Pinpoint the cell where the given text exists, returning its [X, Y] midpoint coordinate. 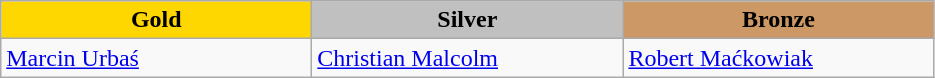
Gold [156, 20]
Bronze [778, 20]
Silver [468, 20]
Robert Maćkowiak [778, 58]
Christian Malcolm [468, 58]
Marcin Urbaś [156, 58]
